Determine the (X, Y) coordinate at the center of the cell enclosing the given text.  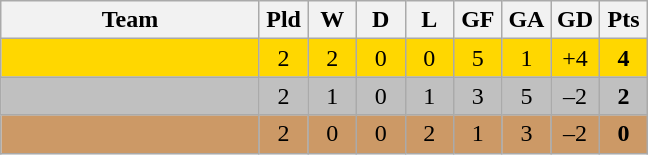
GD (576, 20)
GA (526, 20)
L (430, 20)
W (332, 20)
+4 (576, 58)
Team (130, 20)
GF (478, 20)
D (380, 20)
Pld (284, 20)
4 (624, 58)
Pts (624, 20)
